Identify which cell holds the provided text, then report its [x, y] central coordinate. 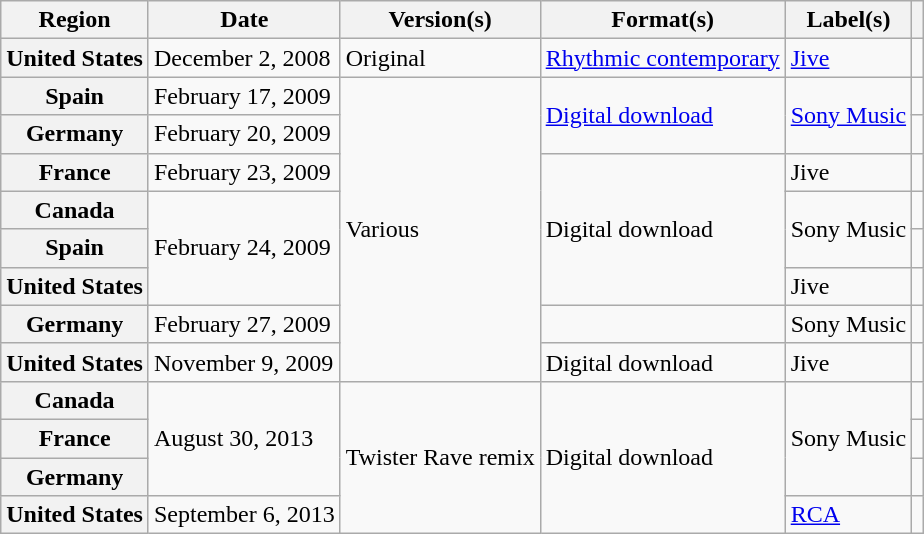
February 23, 2009 [244, 172]
February 27, 2009 [244, 324]
Label(s) [848, 20]
February 20, 2009 [244, 134]
Date [244, 20]
February 17, 2009 [244, 96]
Format(s) [662, 20]
February 24, 2009 [244, 248]
RCA [848, 515]
December 2, 2008 [244, 58]
Twister Rave remix [440, 457]
August 30, 2013 [244, 438]
Region [75, 20]
Rhythmic contemporary [662, 58]
September 6, 2013 [244, 515]
Version(s) [440, 20]
November 9, 2009 [244, 362]
Original [440, 58]
Various [440, 229]
